Capture the cell that displays the provided text and extract its [X, Y] central coordinate. 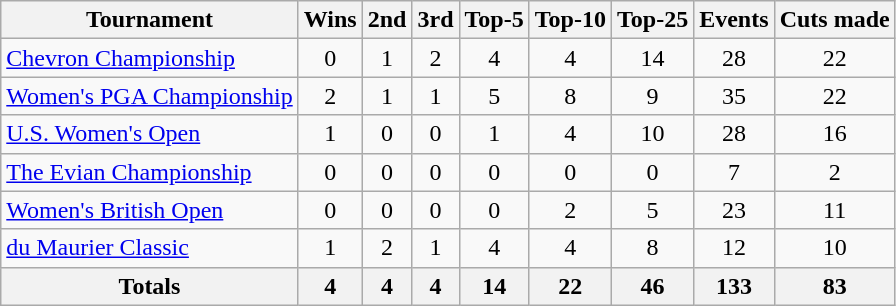
35 [734, 96]
Top-25 [652, 20]
du Maurier Classic [150, 248]
46 [652, 286]
2nd [387, 20]
Wins [330, 20]
11 [834, 210]
The Evian Championship [150, 172]
Top-5 [494, 20]
3rd [436, 20]
Totals [150, 286]
Top-10 [570, 20]
23 [734, 210]
12 [734, 248]
83 [834, 286]
9 [652, 96]
16 [834, 134]
U.S. Women's Open [150, 134]
Tournament [150, 20]
Women's British Open [150, 210]
Women's PGA Championship [150, 96]
Chevron Championship [150, 58]
Cuts made [834, 20]
133 [734, 286]
Events [734, 20]
7 [734, 172]
